Detect which cell encompasses the target text, then output its (x, y) center coordinate. 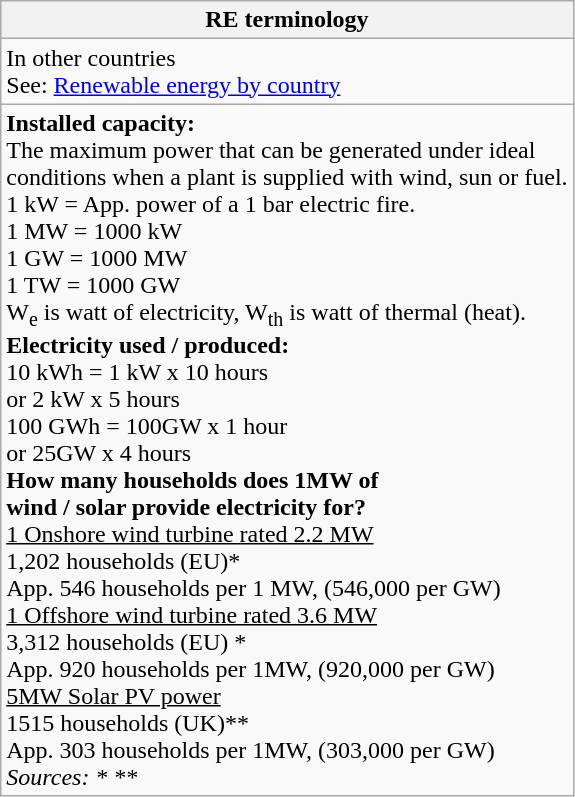
RE terminology (287, 20)
In other countriesSee: Renewable energy by country (287, 72)
